Determine the (x, y) coordinate at the center of the cell enclosing the given text.  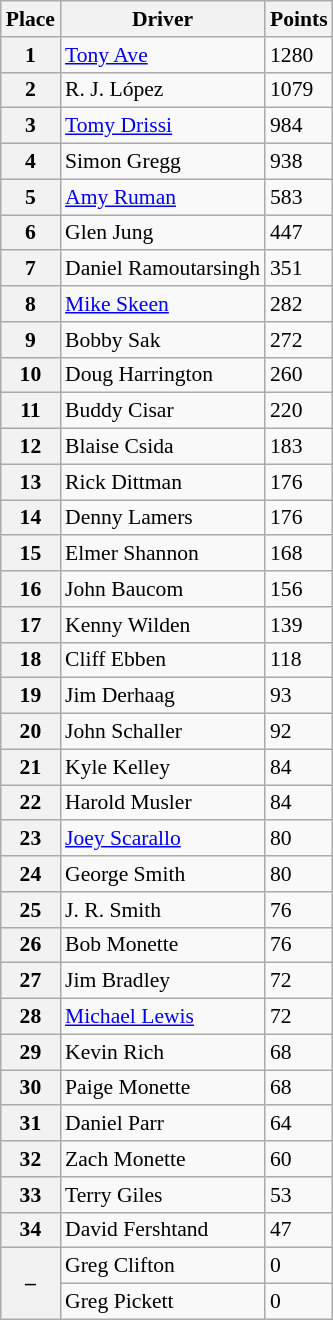
47 (299, 1230)
Bob Monette (162, 945)
984 (299, 126)
351 (299, 269)
7 (30, 269)
Place (30, 19)
53 (299, 1195)
Denny Lamers (162, 518)
272 (299, 340)
Tomy Drissi (162, 126)
1 (30, 55)
183 (299, 447)
Kyle Kelley (162, 767)
938 (299, 162)
Simon Gregg (162, 162)
282 (299, 304)
5 (30, 197)
Glen Jung (162, 233)
Bobby Sak (162, 340)
8 (30, 304)
20 (30, 732)
12 (30, 447)
– (30, 1284)
30 (30, 1088)
23 (30, 839)
34 (30, 1230)
J. R. Smith (162, 910)
Cliff Ebben (162, 660)
31 (30, 1124)
Harold Musler (162, 803)
2 (30, 90)
Kevin Rich (162, 1052)
Jim Bradley (162, 981)
Greg Pickett (162, 1302)
10 (30, 375)
28 (30, 1017)
17 (30, 625)
Paige Monette (162, 1088)
Amy Ruman (162, 197)
33 (30, 1195)
Points (299, 19)
John Schaller (162, 732)
447 (299, 233)
Greg Clifton (162, 1266)
25 (30, 910)
92 (299, 732)
1079 (299, 90)
Daniel Parr (162, 1124)
13 (30, 482)
22 (30, 803)
21 (30, 767)
Elmer Shannon (162, 554)
Kenny Wilden (162, 625)
6 (30, 233)
4 (30, 162)
Blaise Csida (162, 447)
32 (30, 1159)
64 (299, 1124)
Zach Monette (162, 1159)
29 (30, 1052)
John Baucom (162, 589)
1280 (299, 55)
260 (299, 375)
9 (30, 340)
220 (299, 411)
11 (30, 411)
Terry Giles (162, 1195)
18 (30, 660)
David Fershtand (162, 1230)
60 (299, 1159)
3 (30, 126)
583 (299, 197)
26 (30, 945)
139 (299, 625)
15 (30, 554)
Rick Dittman (162, 482)
Jim Derhaag (162, 696)
Mike Skeen (162, 304)
Daniel Ramoutarsingh (162, 269)
R. J. López (162, 90)
168 (299, 554)
118 (299, 660)
16 (30, 589)
George Smith (162, 874)
19 (30, 696)
14 (30, 518)
Buddy Cisar (162, 411)
Doug Harrington (162, 375)
Joey Scarallo (162, 839)
Michael Lewis (162, 1017)
Tony Ave (162, 55)
24 (30, 874)
27 (30, 981)
Driver (162, 19)
93 (299, 696)
156 (299, 589)
